Scan for the cell matching the given text and deliver its [X, Y] coordinate at center. 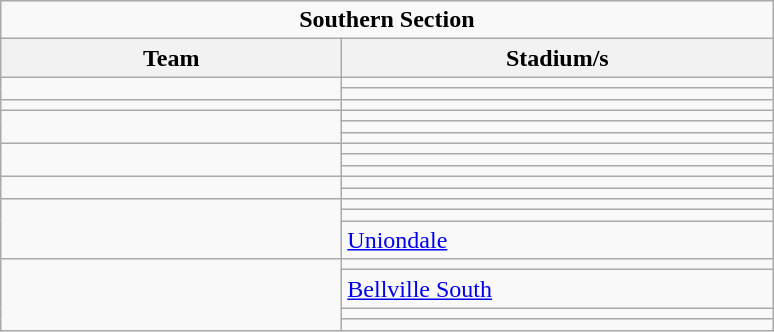
Team [172, 58]
Southern Section [387, 20]
Uniondale [558, 240]
Stadium/s [558, 58]
Bellville South [558, 289]
